Locate the cell with the specified text and output its (x, y) center coordinate. 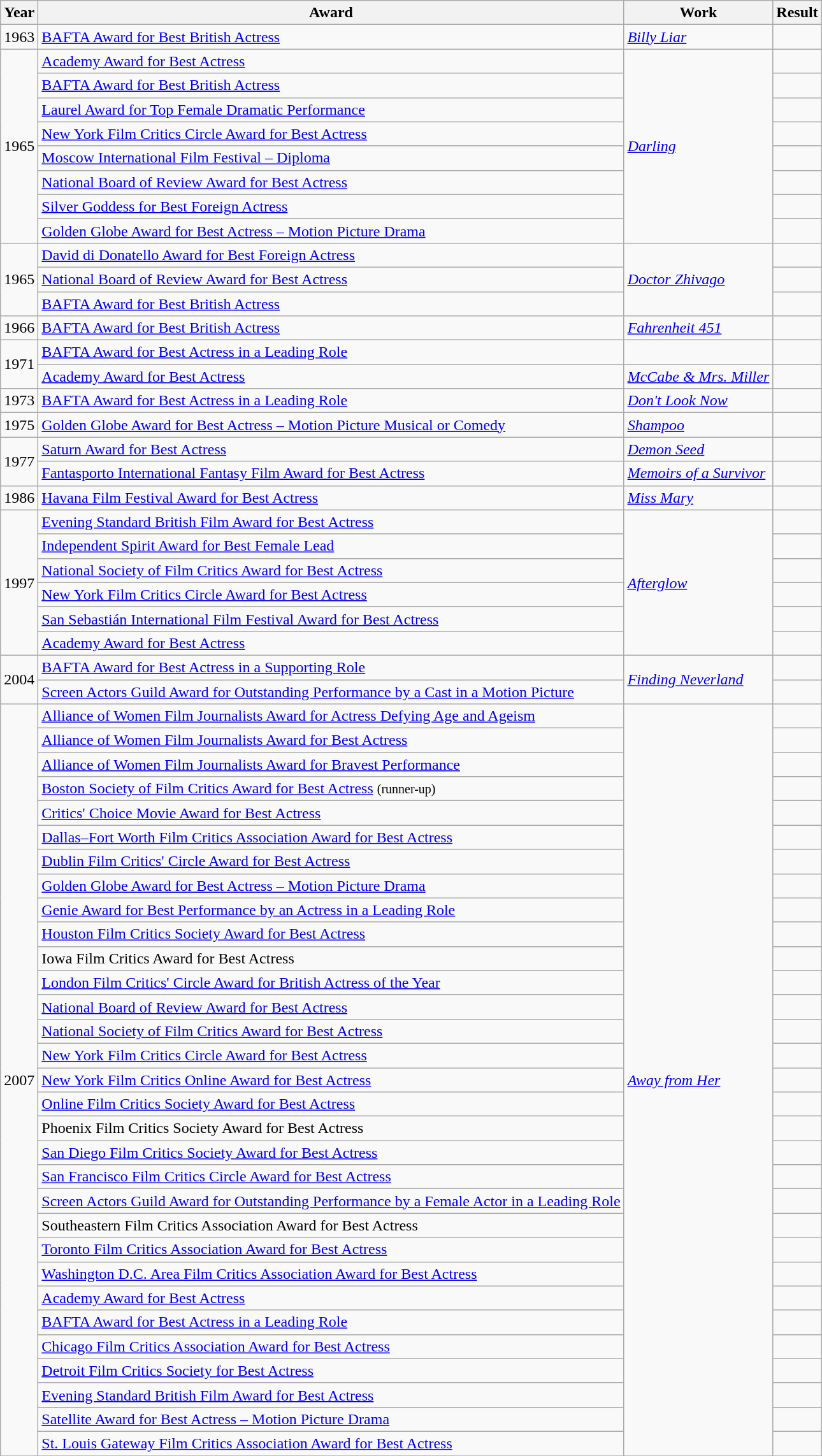
Result (797, 13)
San Sebastián International Film Festival Award for Best Actress (331, 619)
Screen Actors Guild Award for Outstanding Performance by a Cast in a Motion Picture (331, 691)
Work (698, 13)
Doctor Zhivago (698, 279)
Boston Society of Film Critics Award for Best Actress (runner-up) (331, 789)
1997 (19, 582)
Laurel Award for Top Female Dramatic Performance (331, 110)
Independent Spirit Award for Best Female Lead (331, 546)
San Diego Film Critics Society Award for Best Actress (331, 1153)
Phoenix Film Critics Society Award for Best Actress (331, 1128)
Dublin Film Critics' Circle Award for Best Actress (331, 861)
BAFTA Award for Best Actress in a Supporting Role (331, 667)
Moscow International Film Festival – Diploma (331, 158)
Satellite Award for Best Actress – Motion Picture Drama (331, 1419)
Year (19, 13)
Havana Film Festival Award for Best Actress (331, 498)
David di Donatello Award for Best Foreign Actress (331, 255)
Alliance of Women Film Journalists Award for Actress Defying Age and Ageism (331, 716)
Memoirs of a Survivor (698, 473)
McCabe & Mrs. Miller (698, 377)
Silver Goddess for Best Foreign Actress (331, 206)
Saturn Award for Best Actress (331, 449)
1977 (19, 461)
Golden Globe Award for Best Actress – Motion Picture Musical or Comedy (331, 425)
1966 (19, 328)
Detroit Film Critics Society for Best Actress (331, 1371)
Houston Film Critics Society Award for Best Actress (331, 934)
Toronto Film Critics Association Award for Best Actress (331, 1250)
Billy Liar (698, 37)
Miss Mary (698, 498)
Genie Award for Best Performance by an Actress in a Leading Role (331, 910)
Darling (698, 146)
Alliance of Women Film Journalists Award for Best Actress (331, 740)
Screen Actors Guild Award for Outstanding Performance by a Female Actor in a Leading Role (331, 1201)
1986 (19, 498)
San Francisco Film Critics Circle Award for Best Actress (331, 1177)
Fahrenheit 451 (698, 328)
Online Film Critics Society Award for Best Actress (331, 1104)
Afterglow (698, 582)
Award (331, 13)
Chicago Film Critics Association Award for Best Actress (331, 1346)
1971 (19, 364)
2007 (19, 1080)
2004 (19, 679)
Iowa Film Critics Award for Best Actress (331, 958)
Critics' Choice Movie Award for Best Actress (331, 813)
Dallas–Fort Worth Film Critics Association Award for Best Actress (331, 837)
Finding Neverland (698, 679)
Washington D.C. Area Film Critics Association Award for Best Actress (331, 1274)
1975 (19, 425)
1963 (19, 37)
Fantasporto International Fantasy Film Award for Best Actress (331, 473)
Away from Her (698, 1080)
London Film Critics' Circle Award for British Actress of the Year (331, 983)
New York Film Critics Online Award for Best Actress (331, 1080)
Don't Look Now (698, 401)
St. Louis Gateway Film Critics Association Award for Best Actress (331, 1443)
1973 (19, 401)
Southeastern Film Critics Association Award for Best Actress (331, 1225)
Shampoo (698, 425)
Demon Seed (698, 449)
Alliance of Women Film Journalists Award for Bravest Performance (331, 765)
